Capture the cell that displays the provided text and extract its (X, Y) central coordinate. 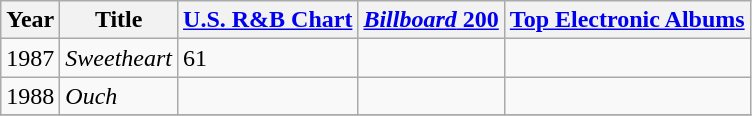
Year (30, 20)
U.S. R&B Chart (268, 20)
61 (268, 58)
Ouch (119, 96)
Sweetheart (119, 58)
Top Electronic Albums (627, 20)
Billboard 200 (431, 20)
1987 (30, 58)
Title (119, 20)
1988 (30, 96)
